Detect which cell encompasses the target text, then output its [X, Y] center coordinate. 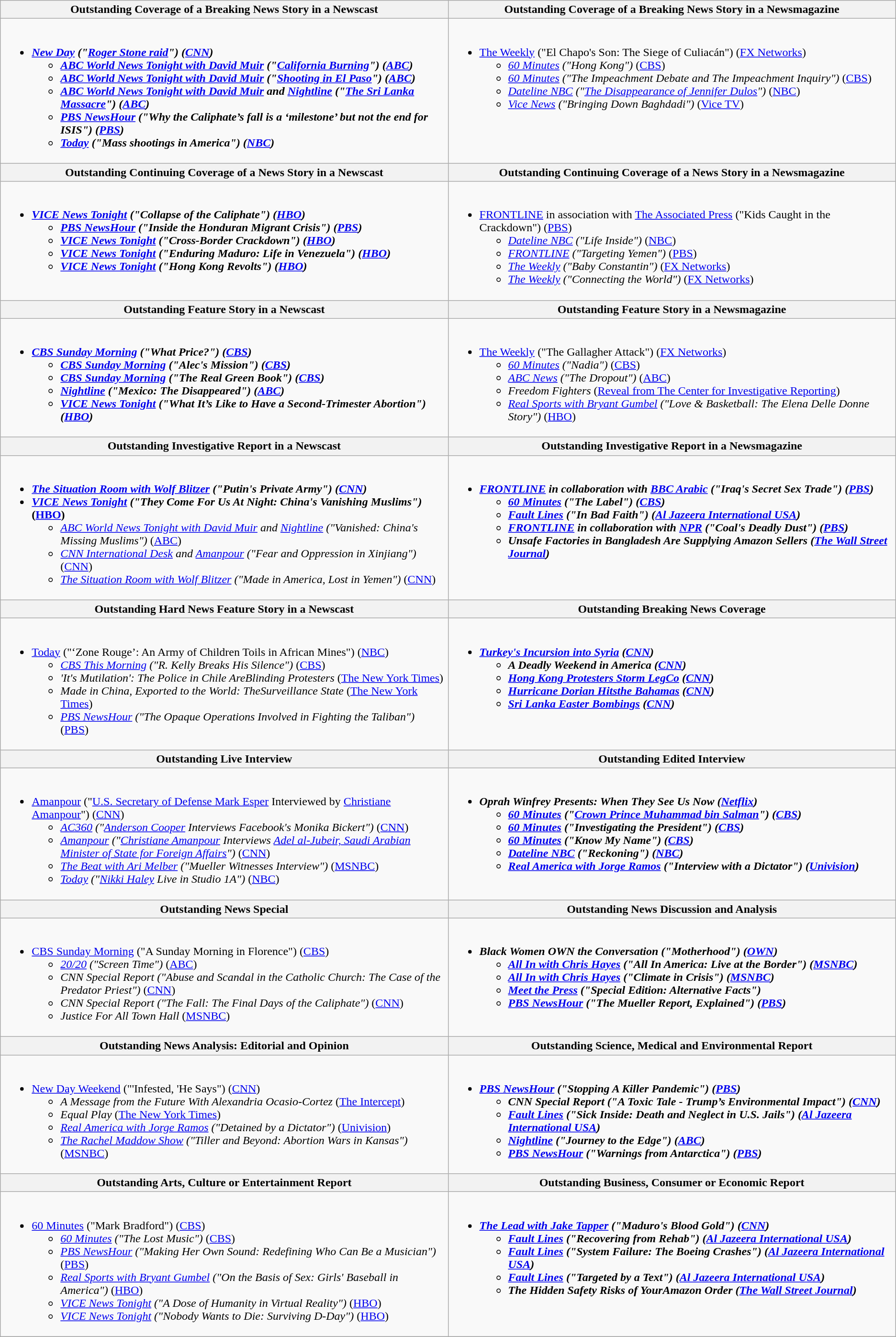
Outstanding Feature Story in a Newscast [224, 309]
Outstanding Continuing Coverage of a News Story in a Newscast [224, 172]
Outstanding Live Interview [224, 759]
Outstanding News Special [224, 909]
Outstanding Feature Story in a Newsmagazine [672, 309]
Outstanding Investigative Report in a Newscast [224, 446]
Outstanding Arts, Culture or Entertainment Report [224, 1183]
Outstanding Coverage of a Breaking News Story in a Newscast [224, 10]
Outstanding Investigative Report in a Newsmagazine [672, 446]
Outstanding Business, Consumer or Economic Report [672, 1183]
Outstanding News Analysis: Editorial and Opinion [224, 1046]
Outstanding Coverage of a Breaking News Story in a Newsmagazine [672, 10]
Outstanding Breaking News Coverage [672, 609]
Outstanding Hard News Feature Story in a Newscast [224, 609]
Outstanding Edited Interview [672, 759]
Outstanding Continuing Coverage of a News Story in a Newsmagazine [672, 172]
Outstanding News Discussion and Analysis [672, 909]
Outstanding Science, Medical and Environmental Report [672, 1046]
